Locate the cell with the specified text and output its [X, Y] center coordinate. 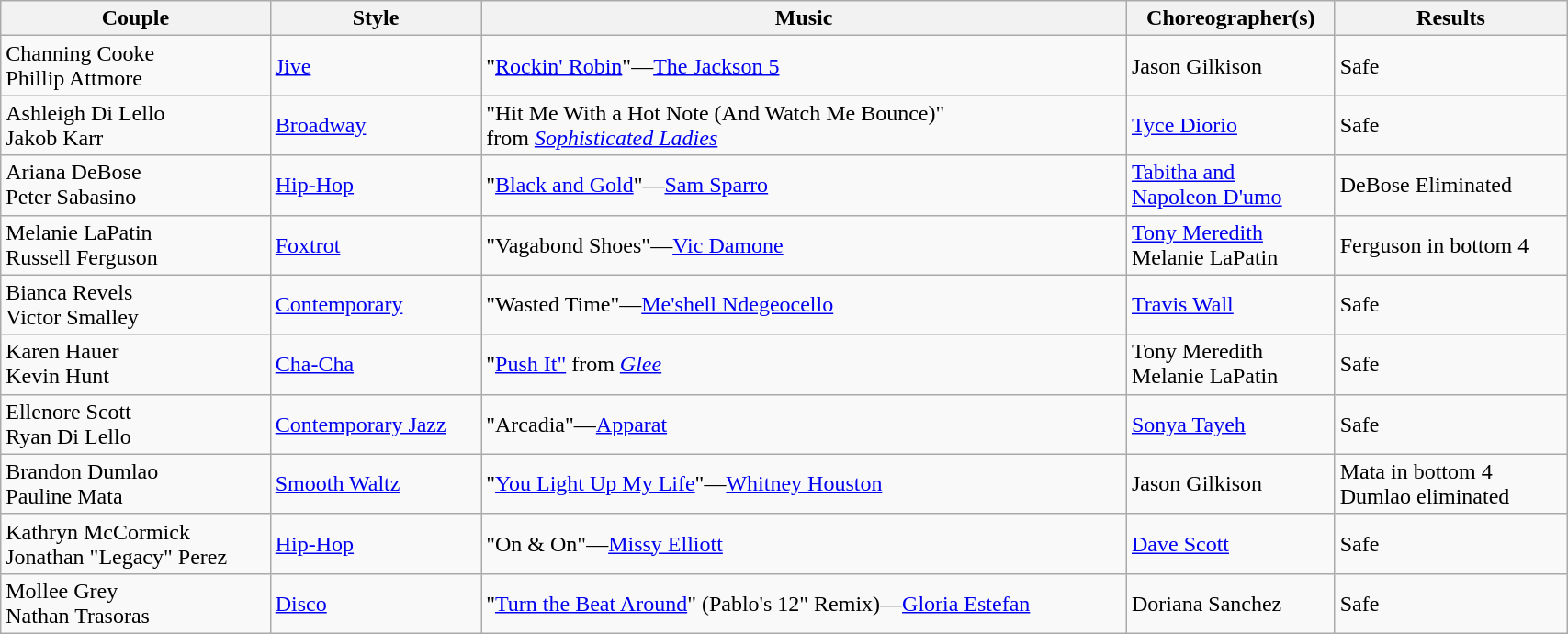
Melanie LaPatinRussell Ferguson [136, 244]
"Arcadia"—Apparat [805, 425]
Doriana Sanchez [1231, 603]
"On & On"—Missy Elliott [805, 544]
Sonya Tayeh [1231, 425]
Bianca RevelsVictor Smalley [136, 305]
Broadway [376, 125]
Kathryn McCormickJonathan "Legacy" Perez [136, 544]
Ellenore ScottRyan Di Lello [136, 425]
Contemporary [376, 305]
Mollee GreyNathan Trasoras [136, 603]
Style [376, 18]
Dave Scott [1231, 544]
DeBose Eliminated [1450, 186]
Disco [376, 603]
"Vagabond Shoes"—Vic Damone [805, 244]
Smooth Waltz [376, 483]
Karen HauerKevin Hunt [136, 364]
Contemporary Jazz [376, 425]
"You Light Up My Life"—Whitney Houston [805, 483]
Travis Wall [1231, 305]
"Wasted Time"—Me'shell Ndegeocello [805, 305]
Brandon DumlaoPauline Mata [136, 483]
Jive [376, 66]
Tabitha andNapoleon D'umo [1231, 186]
Channing CookePhillip Attmore [136, 66]
Music [805, 18]
Tyce Diorio [1231, 125]
Ferguson in bottom 4 [1450, 244]
"Hit Me With a Hot Note (And Watch Me Bounce)"from Sophisticated Ladies [805, 125]
Mata in bottom 4Dumlao eliminated [1450, 483]
Couple [136, 18]
Foxtrot [376, 244]
"Push It" from Glee [805, 364]
Ariana DeBosePeter Sabasino [136, 186]
"Rockin' Robin"—The Jackson 5 [805, 66]
"Turn the Beat Around" (Pablo's 12" Remix)—Gloria Estefan [805, 603]
Ashleigh Di LelloJakob Karr [136, 125]
Cha-Cha [376, 364]
"Black and Gold"—Sam Sparro [805, 186]
Choreographer(s) [1231, 18]
Results [1450, 18]
